Output the (X, Y) coordinate of the center of the cell containing the given text.  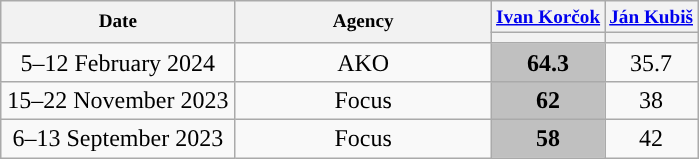
42 (652, 139)
35.7 (652, 62)
58 (548, 139)
64.3 (548, 62)
6–13 September 2023 (118, 139)
Ivan Korčok (548, 17)
62 (548, 101)
AKO (364, 62)
15–22 November 2023 (118, 101)
Ján Kubiš (652, 17)
Date (118, 22)
38 (652, 101)
Agency (364, 22)
5–12 February 2024 (118, 62)
